Return (X, Y) of the center of cell containing provided text 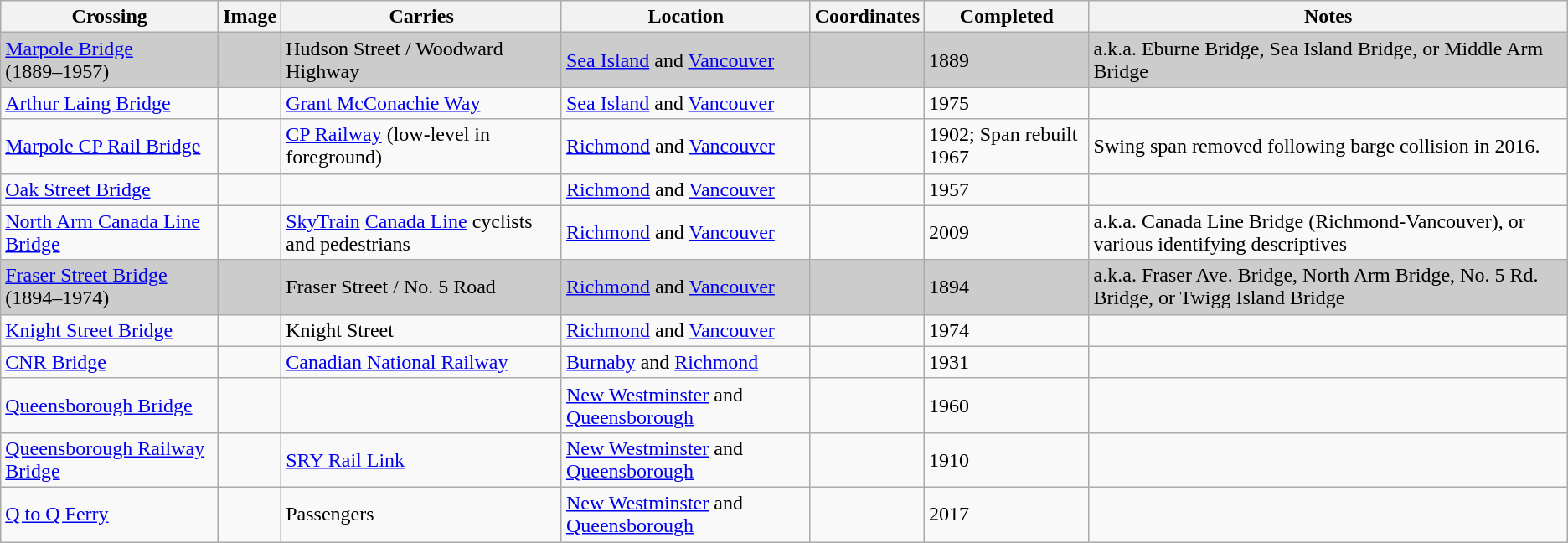
1957 (1007, 189)
1902; Span rebuilt 1967 (1007, 146)
SkyTrain Canada Line cyclists and pedestrians (422, 233)
Knight Street (422, 330)
Queensborough Railway Bridge (110, 459)
Completed (1007, 17)
Carries (422, 17)
North Arm Canada Line Bridge (110, 233)
Grant McConachie Way (422, 103)
Q to Q Ferry (110, 515)
Canadian National Railway (422, 362)
Queensborough Bridge (110, 406)
Crossing (110, 17)
SRY Rail Link (422, 459)
1974 (1007, 330)
1975 (1007, 103)
1931 (1007, 362)
Fraser Street Bridge(1894–1974) (110, 287)
Image (250, 17)
Swing span removed following barge collision in 2016. (1328, 146)
Burnaby and Richmond (685, 362)
Marpole Bridge(1889–1957) (110, 60)
1910 (1007, 459)
1894 (1007, 287)
Passengers (422, 515)
Coordinates (867, 17)
Hudson Street / Woodward Highway (422, 60)
Oak Street Bridge (110, 189)
Marpole CP Rail Bridge (110, 146)
a.k.a. Eburne Bridge, Sea Island Bridge, or Middle Arm Bridge (1328, 60)
a.k.a. Fraser Ave. Bridge, North Arm Bridge, No. 5 Rd. Bridge, or Twigg Island Bridge (1328, 287)
1889 (1007, 60)
Location (685, 17)
CP Railway (low-level in foreground) (422, 146)
a.k.a. Canada Line Bridge (Richmond-Vancouver), or various identifying descriptives (1328, 233)
Arthur Laing Bridge (110, 103)
Notes (1328, 17)
CNR Bridge (110, 362)
2009 (1007, 233)
2017 (1007, 515)
Knight Street Bridge (110, 330)
1960 (1007, 406)
Fraser Street / No. 5 Road (422, 287)
